Pinpoint the cell where the given text exists, returning its [X, Y] midpoint coordinate. 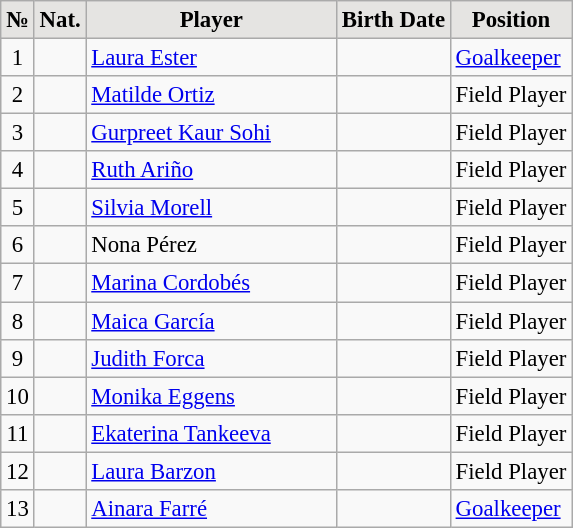
8 [18, 321]
2 [18, 95]
Nona Pérez [212, 245]
Laura Ester [212, 58]
Matilde Ortiz [212, 95]
5 [18, 208]
4 [18, 170]
Player [212, 20]
Marina Cordobés [212, 283]
11 [18, 433]
Ainara Farré [212, 509]
6 [18, 245]
1 [18, 58]
10 [18, 396]
12 [18, 471]
Position [510, 20]
Silvia Morell [212, 208]
3 [18, 133]
Ruth Ariño [212, 170]
7 [18, 283]
9 [18, 358]
№ [18, 20]
Ekaterina Tankeeva [212, 433]
Gurpreet Kaur Sohi [212, 133]
13 [18, 509]
Maica García [212, 321]
Laura Barzon [212, 471]
Judith Forca [212, 358]
Monika Eggens [212, 396]
Nat. [60, 20]
Birth Date [394, 20]
